Extract the (x, y) coordinate from the center of the cell holding the provided text.  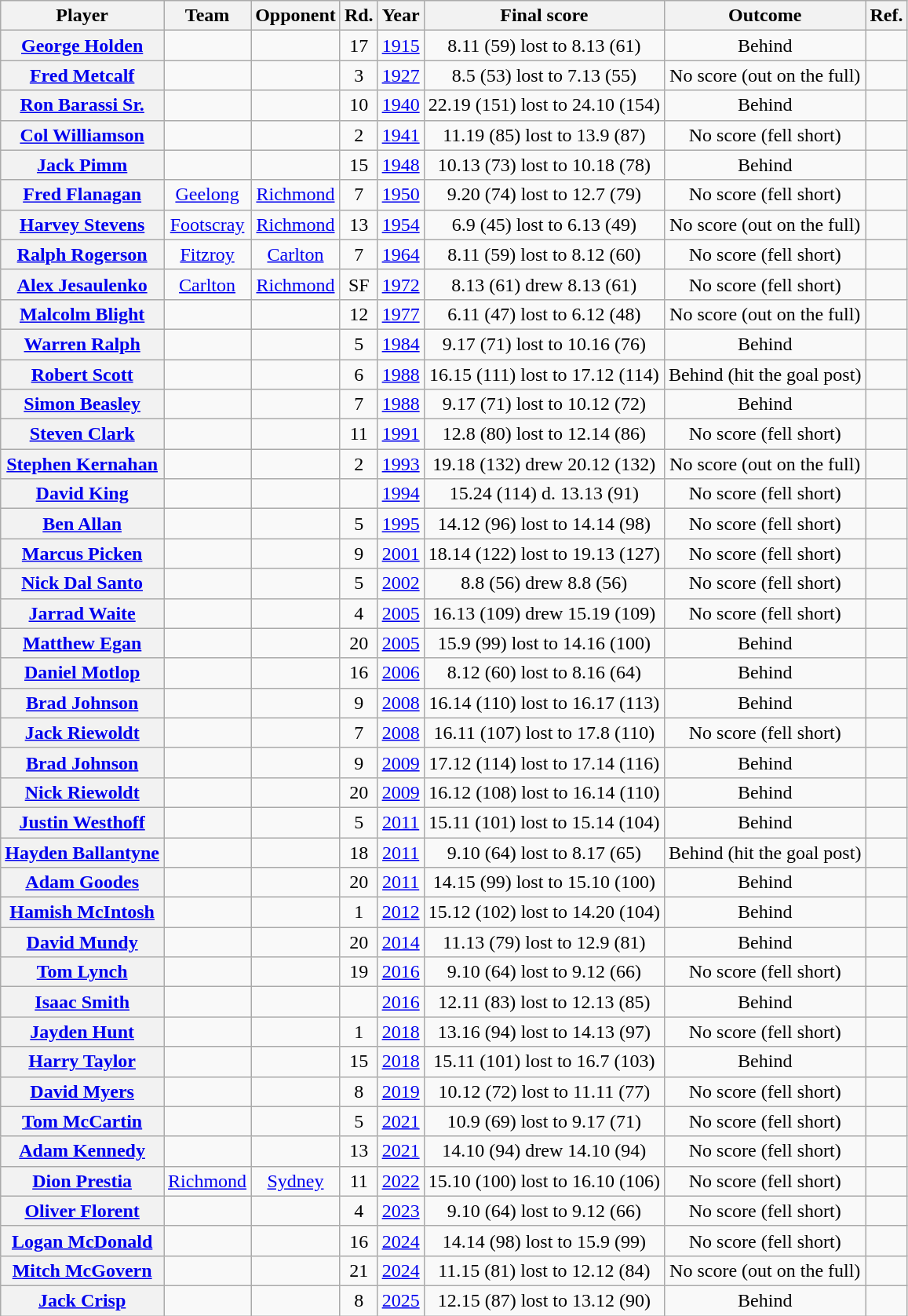
18.14 (122) lost to 19.13 (127) (544, 554)
15.12 (102) lost to 14.20 (104) (544, 912)
2025 (400, 1300)
12.11 (83) lost to 12.13 (85) (544, 1002)
1948 (400, 165)
9.17 (71) lost to 10.16 (76) (544, 344)
16.11 (107) lost to 17.8 (110) (544, 733)
10 (359, 105)
2022 (400, 1181)
17 (359, 46)
15.24 (114) d. 13.13 (91) (544, 494)
19.18 (132) drew 20.12 (132) (544, 464)
12 (359, 314)
1940 (400, 105)
Oliver Florent (82, 1211)
Warren Ralph (82, 344)
6.9 (45) lost to 6.13 (49) (544, 225)
8.8 (56) drew 8.8 (56) (544, 583)
Jayden Hunt (82, 1032)
SF (359, 284)
Harvey Stevens (82, 225)
8.5 (53) lost to 7.13 (55) (544, 75)
Jack Crisp (82, 1300)
11.13 (79) lost to 12.9 (81) (544, 942)
Jack Pimm (82, 165)
Adam Kennedy (82, 1151)
1991 (400, 434)
Ben Allan (82, 524)
15.11 (101) lost to 16.7 (103) (544, 1062)
Fred Flanagan (82, 195)
Logan McDonald (82, 1241)
Nick Dal Santo (82, 583)
Adam Goodes (82, 883)
14.12 (96) lost to 14.14 (98) (544, 524)
Robert Scott (82, 375)
12.8 (80) lost to 12.14 (86) (544, 434)
Simon Beasley (82, 404)
Final score (544, 16)
8.11 (59) lost to 8.12 (60) (544, 254)
3 (359, 75)
Dion Prestia (82, 1181)
2014 (400, 942)
David King (82, 494)
Rd. (359, 16)
Nick Riewoldt (82, 792)
2023 (400, 1211)
Ralph Rogerson (82, 254)
10.13 (73) lost to 10.18 (78) (544, 165)
16.12 (108) lost to 16.14 (110) (544, 792)
Steven Clark (82, 434)
19 (359, 972)
Jarrad Waite (82, 613)
Geelong (207, 195)
Malcolm Blight (82, 314)
1984 (400, 344)
13.16 (94) lost to 14.13 (97) (544, 1032)
16.13 (109) drew 15.19 (109) (544, 613)
Col Williamson (82, 135)
Fitzroy (207, 254)
1964 (400, 254)
2002 (400, 583)
1950 (400, 195)
14.10 (94) drew 14.10 (94) (544, 1151)
Jack Riewoldt (82, 733)
Outcome (765, 16)
6.11 (47) lost to 6.12 (48) (544, 314)
Justin Westhoff (82, 822)
11.19 (85) lost to 13.9 (87) (544, 135)
2001 (400, 554)
Year (400, 16)
George Holden (82, 46)
16.15 (111) lost to 17.12 (114) (544, 375)
Mitch McGovern (82, 1270)
Marcus Picken (82, 554)
9.20 (74) lost to 12.7 (79) (544, 195)
Hamish McIntosh (82, 912)
9.10 (64) lost to 8.17 (65) (544, 852)
2012 (400, 912)
12.15 (87) lost to 13.12 (90) (544, 1300)
10.12 (72) lost to 11.11 (77) (544, 1091)
1972 (400, 284)
Footscray (207, 225)
11.15 (81) lost to 12.12 (84) (544, 1270)
2006 (400, 673)
1993 (400, 464)
1927 (400, 75)
8.11 (59) lost to 8.13 (61) (544, 46)
16.14 (110) lost to 16.17 (113) (544, 703)
15.9 (99) lost to 14.16 (100) (544, 643)
Player (82, 16)
1994 (400, 494)
1954 (400, 225)
Opponent (296, 16)
Isaac Smith (82, 1002)
Tom Lynch (82, 972)
Harry Taylor (82, 1062)
17.12 (114) lost to 17.14 (116) (544, 762)
Ron Barassi Sr. (82, 105)
David Mundy (82, 942)
Fred Metcalf (82, 75)
Sydney (296, 1181)
Hayden Ballantyne (82, 852)
1977 (400, 314)
10.9 (69) lost to 9.17 (71) (544, 1121)
1995 (400, 524)
14.15 (99) lost to 15.10 (100) (544, 883)
David Myers (82, 1091)
21 (359, 1270)
Daniel Motlop (82, 673)
8.12 (60) lost to 8.16 (64) (544, 673)
22.19 (151) lost to 24.10 (154) (544, 105)
1915 (400, 46)
Matthew Egan (82, 643)
6 (359, 375)
Alex Jesaulenko (82, 284)
8.13 (61) drew 8.13 (61) (544, 284)
1941 (400, 135)
2019 (400, 1091)
15.10 (100) lost to 16.10 (106) (544, 1181)
14.14 (98) lost to 15.9 (99) (544, 1241)
9.17 (71) lost to 10.12 (72) (544, 404)
Ref. (887, 16)
Tom McCartin (82, 1121)
18 (359, 852)
Stephen Kernahan (82, 464)
Team (207, 16)
15.11 (101) lost to 15.14 (104) (544, 822)
